For the text-containing cell, return its midpoint in [x, y] coordinate format. 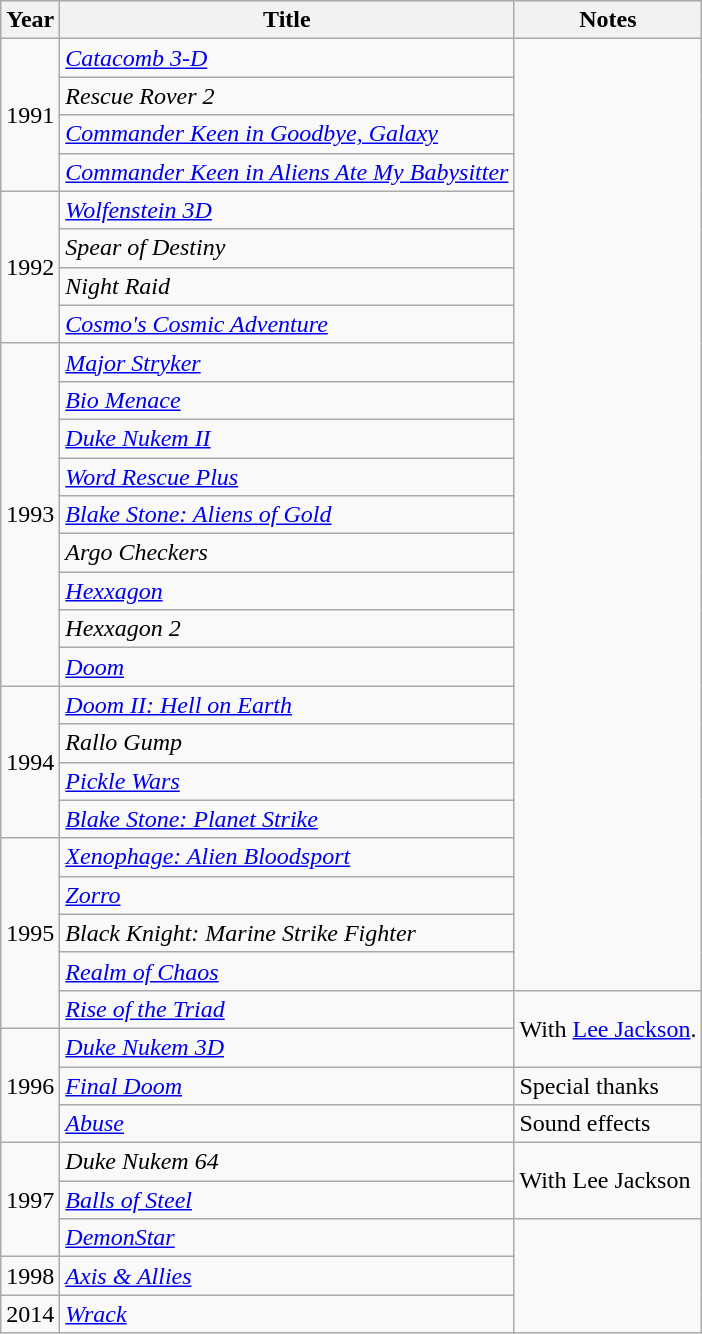
1996 [30, 1085]
1994 [30, 762]
Final Doom [287, 1085]
Commander Keen in Goodbye, Galaxy [287, 134]
Spear of Destiny [287, 248]
Doom II: Hell on Earth [287, 705]
Blake Stone: Aliens of Gold [287, 515]
Zorro [287, 895]
Catacomb 3-D [287, 58]
Cosmo's Cosmic Adventure [287, 324]
With Lee Jackson. [608, 1028]
Axis & Allies [287, 1276]
Balls of Steel [287, 1200]
Blake Stone: Planet Strike [287, 819]
Bio Menace [287, 400]
Special thanks [608, 1085]
Sound effects [608, 1124]
1991 [30, 115]
Hexxagon 2 [287, 629]
Year [30, 20]
Argo Checkers [287, 553]
Realm of Chaos [287, 971]
Xenophage: Alien Bloodsport [287, 857]
Major Stryker [287, 362]
Commander Keen in Aliens Ate My Babysitter [287, 172]
Black Knight: Marine Strike Fighter [287, 933]
1992 [30, 267]
Rallo Gump [287, 743]
DemonStar [287, 1238]
Duke Nukem 64 [287, 1162]
1998 [30, 1276]
Rise of the Triad [287, 1009]
With Lee Jackson [608, 1181]
Pickle Wars [287, 781]
Notes [608, 20]
Duke Nukem 3D [287, 1047]
Doom [287, 667]
Duke Nukem II [287, 438]
2014 [30, 1314]
Abuse [287, 1124]
Hexxagon [287, 591]
Wolfenstein 3D [287, 210]
1993 [30, 514]
1997 [30, 1200]
Rescue Rover 2 [287, 96]
1995 [30, 933]
Title [287, 20]
Word Rescue Plus [287, 477]
Wrack [287, 1314]
Night Raid [287, 286]
